Locate the cell with the specified text and output its [X, Y] center coordinate. 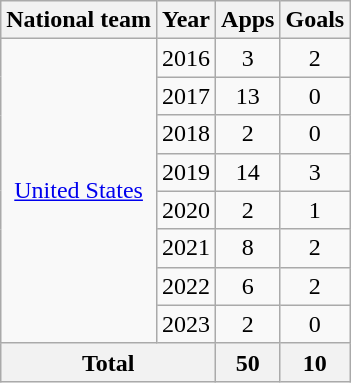
Year [186, 20]
National team [79, 20]
2018 [186, 134]
United States [79, 191]
14 [248, 172]
2019 [186, 172]
2023 [186, 324]
1 [315, 210]
Total [108, 362]
Goals [315, 20]
50 [248, 362]
Apps [248, 20]
2022 [186, 286]
2016 [186, 58]
2020 [186, 210]
8 [248, 248]
13 [248, 96]
2021 [186, 248]
2017 [186, 96]
6 [248, 286]
10 [315, 362]
